Capture the cell that displays the provided text and extract its (x, y) central coordinate. 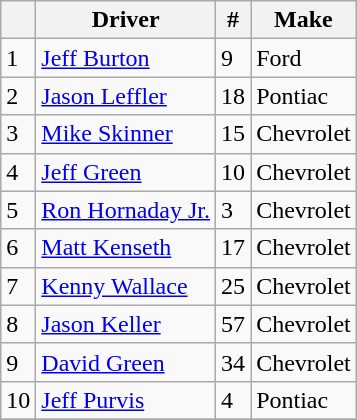
6 (18, 248)
34 (234, 362)
Driver (126, 20)
Jeff Purvis (126, 400)
Ron Hornaday Jr. (126, 210)
8 (18, 324)
David Green (126, 362)
# (234, 20)
2 (18, 96)
18 (234, 96)
25 (234, 286)
Ford (304, 58)
1 (18, 58)
57 (234, 324)
7 (18, 286)
Kenny Wallace (126, 286)
15 (234, 134)
Jason Keller (126, 324)
17 (234, 248)
5 (18, 210)
Jeff Burton (126, 58)
Matt Kenseth (126, 248)
Jason Leffler (126, 96)
Jeff Green (126, 172)
Mike Skinner (126, 134)
Make (304, 20)
